Pinpoint the cell where the given text exists, returning its (X, Y) midpoint coordinate. 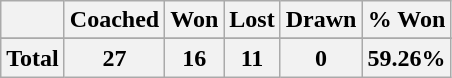
Won (194, 20)
16 (194, 58)
Total (33, 58)
Lost (252, 20)
% Won (406, 20)
0 (321, 58)
Drawn (321, 20)
27 (114, 58)
59.26% (406, 58)
11 (252, 58)
Coached (114, 20)
